Identify which cell holds the provided text, then report its (X, Y) central coordinate. 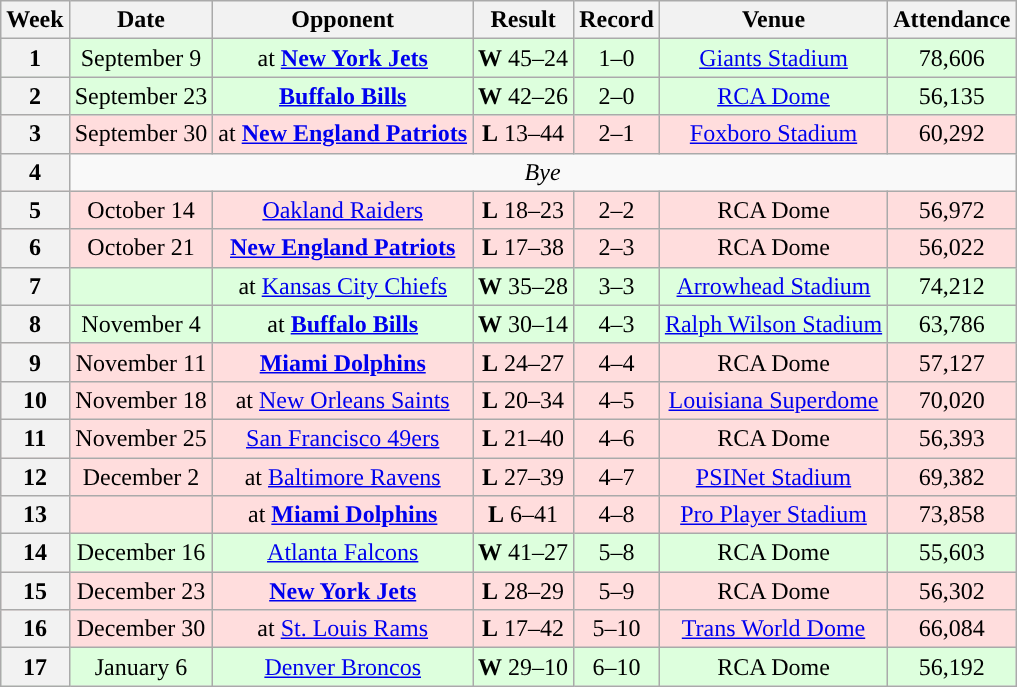
November 4 (141, 324)
4 (35, 172)
63,786 (952, 324)
55,603 (952, 553)
Pro Player Stadium (773, 515)
Arrowhead Stadium (773, 286)
L 17–38 (524, 248)
Bye (542, 172)
5–9 (617, 591)
3 (35, 134)
at Miami Dolphins (343, 515)
73,858 (952, 515)
56,022 (952, 248)
Denver Broncos (343, 667)
December 30 (141, 629)
September 9 (141, 58)
Date (141, 20)
L 13–44 (524, 134)
7 (35, 286)
November 11 (141, 362)
4–6 (617, 438)
Ralph Wilson Stadium (773, 324)
L 28–29 (524, 591)
2–2 (617, 210)
September 23 (141, 96)
56,972 (952, 210)
11 (35, 438)
Week (35, 20)
PSINet Stadium (773, 477)
L 27–39 (524, 477)
Louisiana Superdome (773, 400)
December 16 (141, 553)
L 17–42 (524, 629)
1 (35, 58)
56,135 (952, 96)
2–0 (617, 96)
56,393 (952, 438)
9 (35, 362)
Buffalo Bills (343, 96)
Record (617, 20)
W 41–27 (524, 553)
17 (35, 667)
L 20–34 (524, 400)
56,192 (952, 667)
Attendance (952, 20)
8 (35, 324)
San Francisco 49ers (343, 438)
14 (35, 553)
Oakland Raiders (343, 210)
4–7 (617, 477)
12 (35, 477)
W 30–14 (524, 324)
L 24–27 (524, 362)
October 14 (141, 210)
56,302 (952, 591)
L 21–40 (524, 438)
at New Orleans Saints (343, 400)
13 (35, 515)
at New England Patriots (343, 134)
at St. Louis Rams (343, 629)
October 21 (141, 248)
Result (524, 20)
2 (35, 96)
5–10 (617, 629)
5–8 (617, 553)
September 30 (141, 134)
New England Patriots (343, 248)
4–3 (617, 324)
78,606 (952, 58)
60,292 (952, 134)
15 (35, 591)
2–3 (617, 248)
at Kansas City Chiefs (343, 286)
Venue (773, 20)
W 42–26 (524, 96)
57,127 (952, 362)
Atlanta Falcons (343, 553)
2–1 (617, 134)
4–5 (617, 400)
W 45–24 (524, 58)
November 25 (141, 438)
3–3 (617, 286)
at Baltimore Ravens (343, 477)
1–0 (617, 58)
L 18–23 (524, 210)
16 (35, 629)
November 18 (141, 400)
December 23 (141, 591)
66,084 (952, 629)
5 (35, 210)
January 6 (141, 667)
at Buffalo Bills (343, 324)
at New York Jets (343, 58)
December 2 (141, 477)
70,020 (952, 400)
Miami Dolphins (343, 362)
L 6–41 (524, 515)
69,382 (952, 477)
Trans World Dome (773, 629)
Giants Stadium (773, 58)
Opponent (343, 20)
New York Jets (343, 591)
4–8 (617, 515)
6 (35, 248)
W 35–28 (524, 286)
W 29–10 (524, 667)
6–10 (617, 667)
74,212 (952, 286)
10 (35, 400)
4–4 (617, 362)
Foxboro Stadium (773, 134)
